Find where the given text appears and provide that cell's center as (X, Y) coordinate. 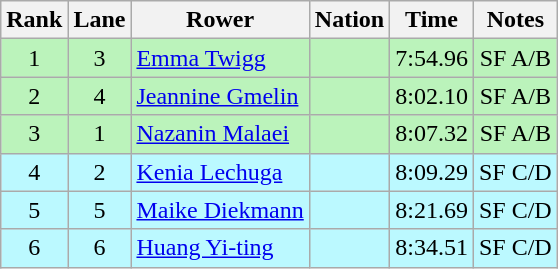
Rank (34, 20)
8:07.32 (432, 134)
Kenia Lechuga (220, 172)
8:02.10 (432, 96)
Maike Diekmann (220, 210)
Time (432, 20)
Nazanin Malaei (220, 134)
Nation (349, 20)
Notes (515, 20)
Emma Twigg (220, 58)
Huang Yi-ting (220, 248)
Lane (100, 20)
7:54.96 (432, 58)
Jeannine Gmelin (220, 96)
Rower (220, 20)
8:21.69 (432, 210)
8:34.51 (432, 248)
8:09.29 (432, 172)
